Search for the cell housing the specified text and yield its [X, Y] center coordinate. 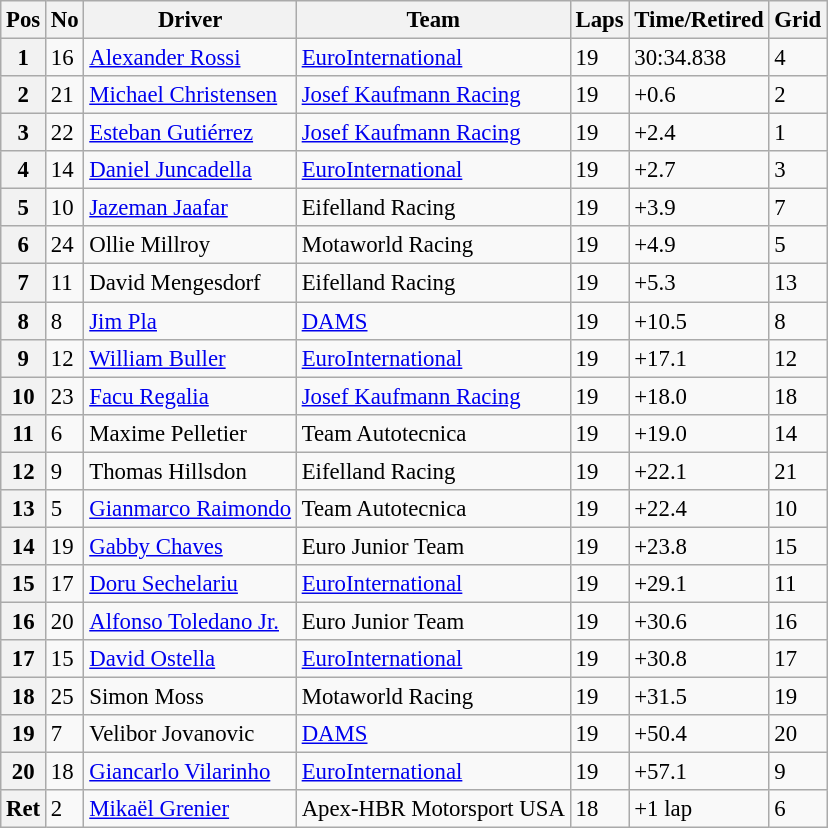
Time/Retired [699, 20]
Laps [600, 20]
Doru Sechelariu [190, 584]
+1 lap [699, 809]
Team [433, 20]
+0.6 [699, 95]
Pos [24, 20]
+3.9 [699, 208]
+2.4 [699, 133]
+18.0 [699, 396]
Esteban Gutiérrez [190, 133]
+57.1 [699, 772]
Giancarlo Vilarinho [190, 772]
Velibor Jovanovic [190, 734]
Daniel Juncadella [190, 170]
+22.4 [699, 509]
Ollie Millroy [190, 245]
Jazeman Jaafar [190, 208]
Gabby Chaves [190, 546]
Simon Moss [190, 697]
25 [65, 697]
+4.9 [699, 245]
Apex-HBR Motorsport USA [433, 809]
Ret [24, 809]
+23.8 [699, 546]
22 [65, 133]
+30.6 [699, 621]
+50.4 [699, 734]
+30.8 [699, 659]
Gianmarco Raimondo [190, 509]
Maxime Pelletier [190, 433]
Alfonso Toledano Jr. [190, 621]
24 [65, 245]
Alexander Rossi [190, 58]
+2.7 [699, 170]
Mikaël Grenier [190, 809]
30:34.838 [699, 58]
Facu Regalia [190, 396]
+5.3 [699, 283]
+22.1 [699, 471]
+19.0 [699, 433]
No [65, 20]
+29.1 [699, 584]
23 [65, 396]
William Buller [190, 358]
+10.5 [699, 321]
David Ostella [190, 659]
Michael Christensen [190, 95]
Driver [190, 20]
+17.1 [699, 358]
David Mengesdorf [190, 283]
Jim Pla [190, 321]
+31.5 [699, 697]
Grid [798, 20]
Thomas Hillsdon [190, 471]
